Capture the cell that displays the provided text and extract its [X, Y] central coordinate. 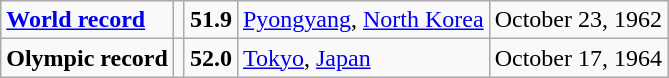
52.0 [210, 58]
51.9 [210, 20]
October 17, 1964 [578, 58]
October 23, 1962 [578, 20]
World record [88, 20]
Tokyo, Japan [363, 58]
Olympic record [88, 58]
Pyongyang, North Korea [363, 20]
